Return the (x, y) coordinate for the center point of the cell that contains the specified text.  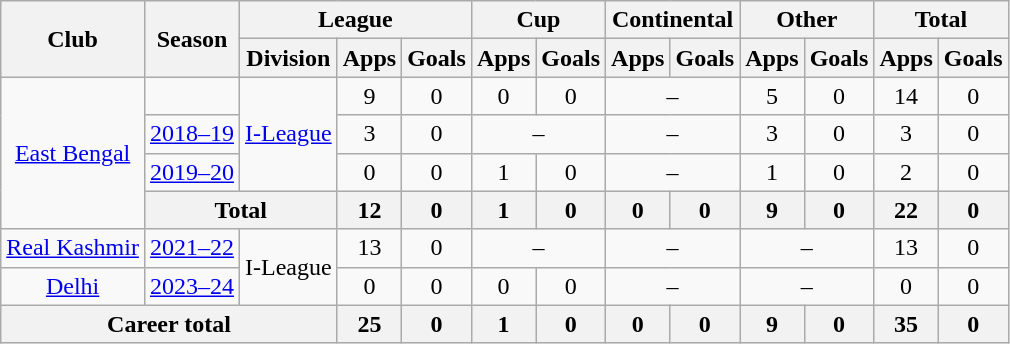
22 (906, 210)
2019–20 (192, 172)
East Bengal (73, 153)
Delhi (73, 286)
2023–24 (192, 286)
5 (772, 96)
12 (369, 210)
25 (369, 324)
Club (73, 39)
Real Kashmir (73, 248)
Other (807, 20)
14 (906, 96)
35 (906, 324)
2018–19 (192, 134)
Season (192, 39)
Division (289, 58)
2021–22 (192, 248)
2 (906, 172)
League (356, 20)
Cup (538, 20)
Continental (673, 20)
Career total (169, 324)
